Detect which cell encompasses the target text, then output its (X, Y) center coordinate. 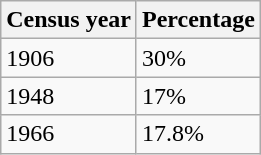
17% (198, 96)
1906 (69, 58)
Census year (69, 20)
Percentage (198, 20)
1966 (69, 134)
30% (198, 58)
1948 (69, 96)
17.8% (198, 134)
